Scan for the cell matching the given text and deliver its (x, y) coordinate at center. 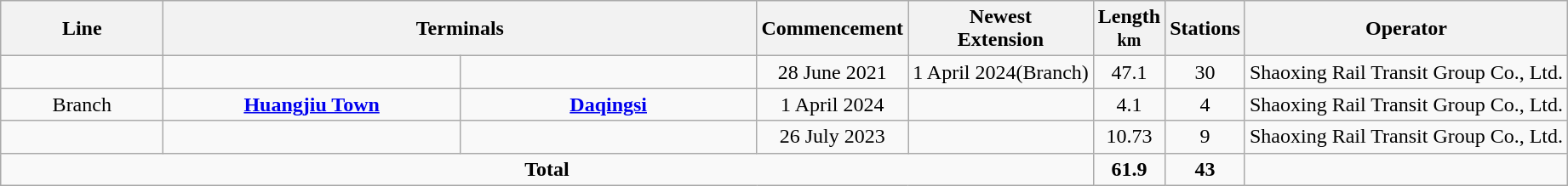
43 (1205, 169)
Line (82, 29)
Terminals (460, 29)
1 April 2024(Branch) (1001, 72)
Operator (1406, 29)
Daqingsi (608, 104)
Lengthkm (1129, 29)
Huangjiu Town (312, 104)
10.73 (1129, 137)
Total (547, 169)
28 June 2021 (833, 72)
Branch (82, 104)
9 (1205, 137)
26 July 2023 (833, 137)
NewestExtension (1001, 29)
4 (1205, 104)
47.1 (1129, 72)
1 April 2024 (833, 104)
Stations (1205, 29)
61.9 (1129, 169)
Commencement (833, 29)
4.1 (1129, 104)
30 (1205, 72)
